Locate the cell with the specified text and output its [X, Y] center coordinate. 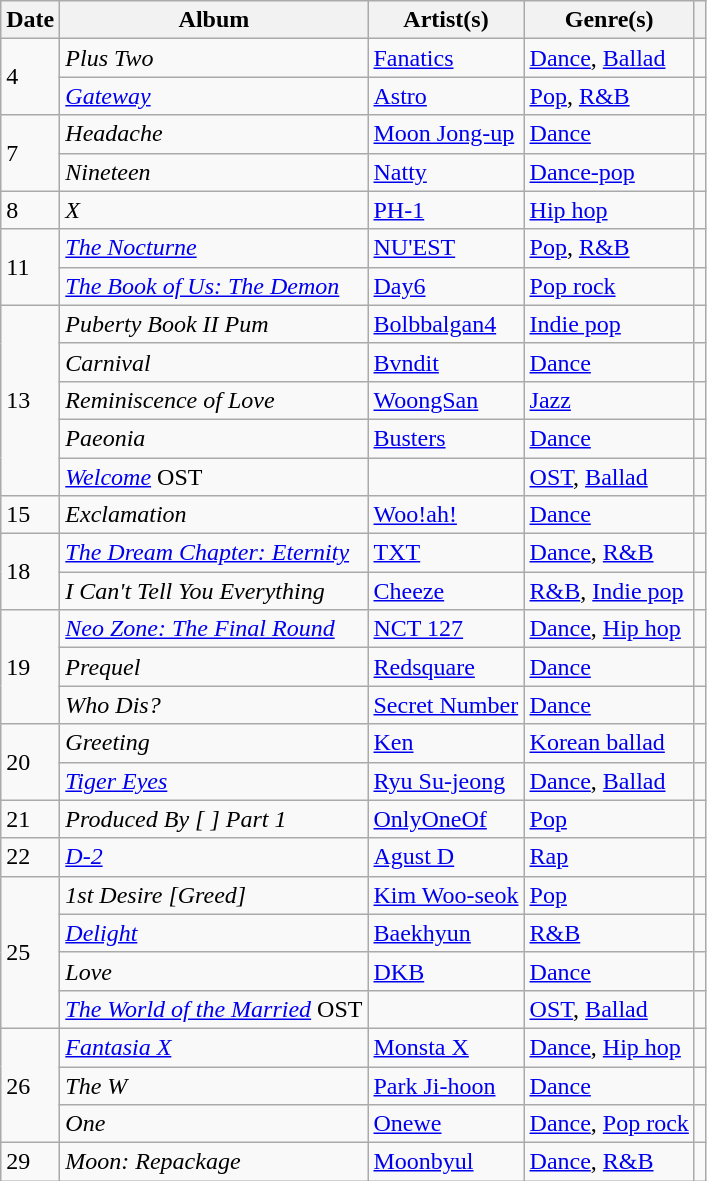
Astro [446, 96]
20 [30, 762]
1st Desire [Greed] [214, 895]
Gateway [214, 96]
Produced By [ ] Part 1 [214, 819]
R&B, Indie pop [609, 591]
The Nocturne [214, 248]
Date [30, 20]
Headache [214, 134]
Neo Zone: The Final Round [214, 629]
Ken [446, 743]
PH-1 [446, 210]
Secret Number [446, 705]
13 [30, 400]
Moonbyul [446, 1162]
Dance, Pop rock [609, 1124]
D-2 [214, 857]
Greeting [214, 743]
7 [30, 153]
15 [30, 515]
Monsta X [446, 1047]
Prequel [214, 667]
Ryu Su-jeong [446, 781]
Genre(s) [609, 20]
One [214, 1124]
Artist(s) [446, 20]
Bvndit [446, 362]
Puberty Book II Pum [214, 324]
Day6 [446, 286]
Paeonia [214, 438]
OnlyOneOf [446, 819]
Fanatics [446, 58]
The W [214, 1085]
The World of the Married OST [214, 1009]
Carnival [214, 362]
Natty [446, 172]
19 [30, 667]
WoongSan [446, 400]
Moon Jong-up [446, 134]
Exclamation [214, 515]
Fantasia X [214, 1047]
Moon: Repackage [214, 1162]
R&B [609, 933]
21 [30, 819]
26 [30, 1085]
Dance-pop [609, 172]
Busters [446, 438]
Bolbbalgan4 [446, 324]
Woo!ah! [446, 515]
Welcome OST [214, 477]
Rap [609, 857]
NCT 127 [446, 629]
25 [30, 952]
Agust D [446, 857]
Tiger Eyes [214, 781]
Kim Woo-seok [446, 895]
8 [30, 210]
Onewe [446, 1124]
11 [30, 267]
Hip hop [609, 210]
Jazz [609, 400]
Park Ji-hoon [446, 1085]
The Book of Us: The Demon [214, 286]
Nineteen [214, 172]
X [214, 210]
18 [30, 572]
Indie pop [609, 324]
Love [214, 971]
Pop rock [609, 286]
Korean ballad [609, 743]
Reminiscence of Love [214, 400]
TXT [446, 553]
29 [30, 1162]
Plus Two [214, 58]
Who Dis? [214, 705]
The Dream Chapter: Eternity [214, 553]
22 [30, 857]
DKB [446, 971]
Baekhyun [446, 933]
4 [30, 77]
NU'EST [446, 248]
Cheeze [446, 591]
Delight [214, 933]
Album [214, 20]
I Can't Tell You Everything [214, 591]
Redsquare [446, 667]
